Provide the (x, y) coordinate of the cell's center where the given text is located.  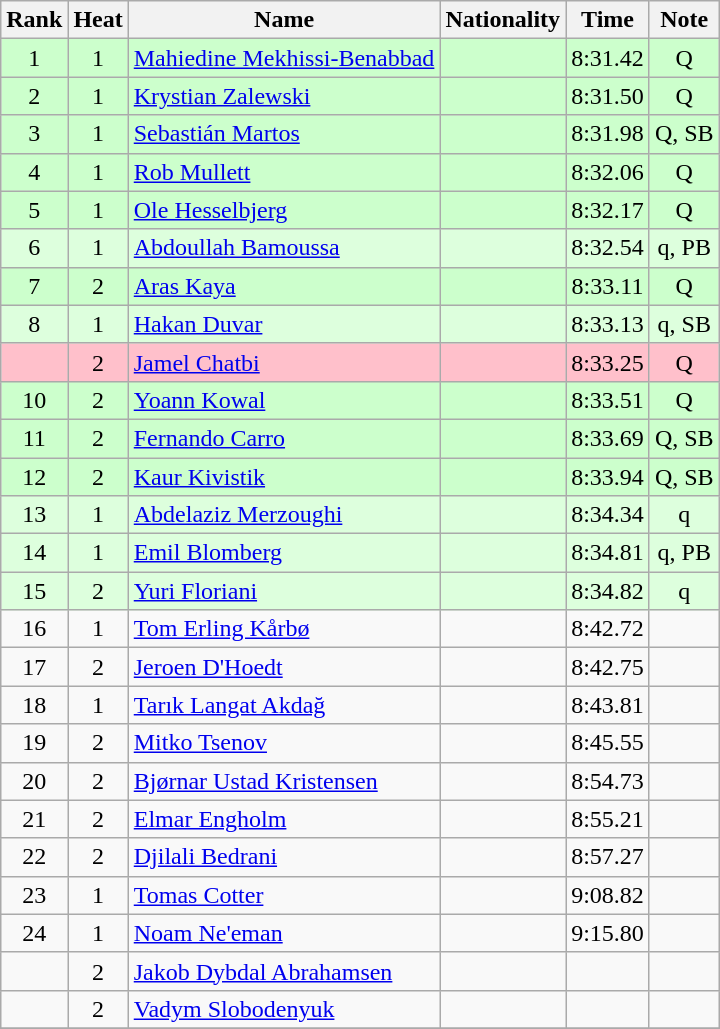
8:31.50 (608, 96)
8:34.82 (608, 591)
Nationality (503, 20)
Bjørnar Ustad Kristensen (284, 781)
7 (34, 286)
Aras Kaya (284, 286)
8:33.13 (608, 324)
23 (34, 895)
8:32.17 (608, 210)
Djilali Bedrani (284, 857)
8 (34, 324)
Tarık Langat Akdağ (284, 705)
14 (34, 553)
Elmar Engholm (284, 819)
Jeroen D'Hoedt (284, 667)
8:42.72 (608, 629)
Yoann Kowal (284, 400)
8:32.54 (608, 248)
Tomas Cotter (284, 895)
Noam Ne'eman (284, 933)
8:54.73 (608, 781)
8:32.06 (608, 172)
Name (284, 20)
15 (34, 591)
Time (608, 20)
8:31.42 (608, 58)
22 (34, 857)
Note (684, 20)
17 (34, 667)
Jamel Chatbi (284, 362)
20 (34, 781)
6 (34, 248)
Abdelaziz Merzoughi (284, 515)
12 (34, 477)
8:33.11 (608, 286)
8:45.55 (608, 743)
9:08.82 (608, 895)
Rank (34, 20)
11 (34, 438)
18 (34, 705)
Emil Blomberg (284, 553)
8:33.69 (608, 438)
8:33.51 (608, 400)
Kaur Kivistik (284, 477)
3 (34, 134)
8:33.25 (608, 362)
Jakob Dybdal Abrahamsen (284, 971)
19 (34, 743)
Hakan Duvar (284, 324)
21 (34, 819)
Tom Erling Kårbø (284, 629)
Mitko Tsenov (284, 743)
8:33.94 (608, 477)
8:34.81 (608, 553)
Vadym Slobodenyuk (284, 1009)
Sebastián Martos (284, 134)
24 (34, 933)
5 (34, 210)
Abdoullah Bamoussa (284, 248)
13 (34, 515)
Rob Mullett (284, 172)
Mahiedine Mekhissi-Benabbad (284, 58)
8:57.27 (608, 857)
10 (34, 400)
8:43.81 (608, 705)
9:15.80 (608, 933)
16 (34, 629)
8:34.34 (608, 515)
Ole Hesselbjerg (284, 210)
8:55.21 (608, 819)
Fernando Carro (284, 438)
8:31.98 (608, 134)
4 (34, 172)
q, SB (684, 324)
8:42.75 (608, 667)
Krystian Zalewski (284, 96)
Heat (98, 20)
Yuri Floriani (284, 591)
